Find where the given text appears and provide that cell's center as [x, y] coordinate. 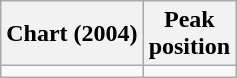
Chart (2004) [72, 34]
Peak position [189, 34]
